Output the (X, Y) coordinate of the center of the cell containing the given text.  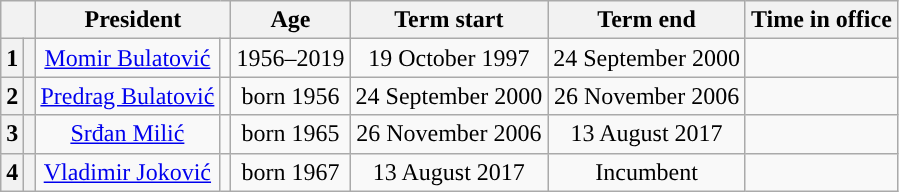
Srđan Milić (128, 134)
President (133, 20)
born 1965 (290, 134)
Predrag Bulatović (128, 96)
19 October 1997 (449, 58)
Vladimir Joković (128, 172)
1 (12, 58)
Time in office (821, 20)
Incumbent (647, 172)
Term end (647, 20)
1956–2019 (290, 58)
3 (12, 134)
Term start (449, 20)
born 1956 (290, 96)
Age (290, 20)
born 1967 (290, 172)
4 (12, 172)
2 (12, 96)
Momir Bulatović (128, 58)
